Capture the cell that displays the provided text and extract its [x, y] central coordinate. 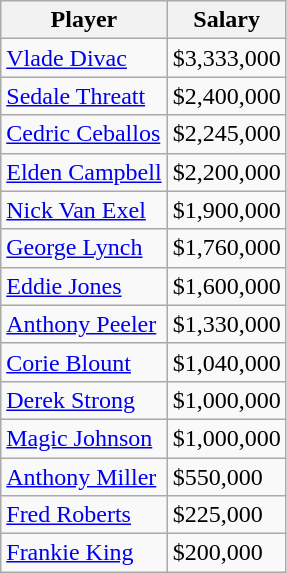
Fred Roberts [84, 515]
Salary [226, 20]
$225,000 [226, 515]
$2,400,000 [226, 96]
Eddie Jones [84, 286]
$200,000 [226, 553]
Elden Campbell [84, 172]
Anthony Peeler [84, 324]
George Lynch [84, 248]
Anthony Miller [84, 477]
Derek Strong [84, 400]
$2,200,000 [226, 172]
$1,040,000 [226, 362]
$550,000 [226, 477]
$2,245,000 [226, 134]
$1,600,000 [226, 286]
$1,760,000 [226, 248]
Cedric Ceballos [84, 134]
$3,333,000 [226, 58]
$1,900,000 [226, 210]
Corie Blount [84, 362]
Frankie King [84, 553]
Sedale Threatt [84, 96]
Vlade Divac [84, 58]
Nick Van Exel [84, 210]
Magic Johnson [84, 438]
Player [84, 20]
$1,330,000 [226, 324]
